Scan for the cell matching the given text and deliver its [x, y] coordinate at center. 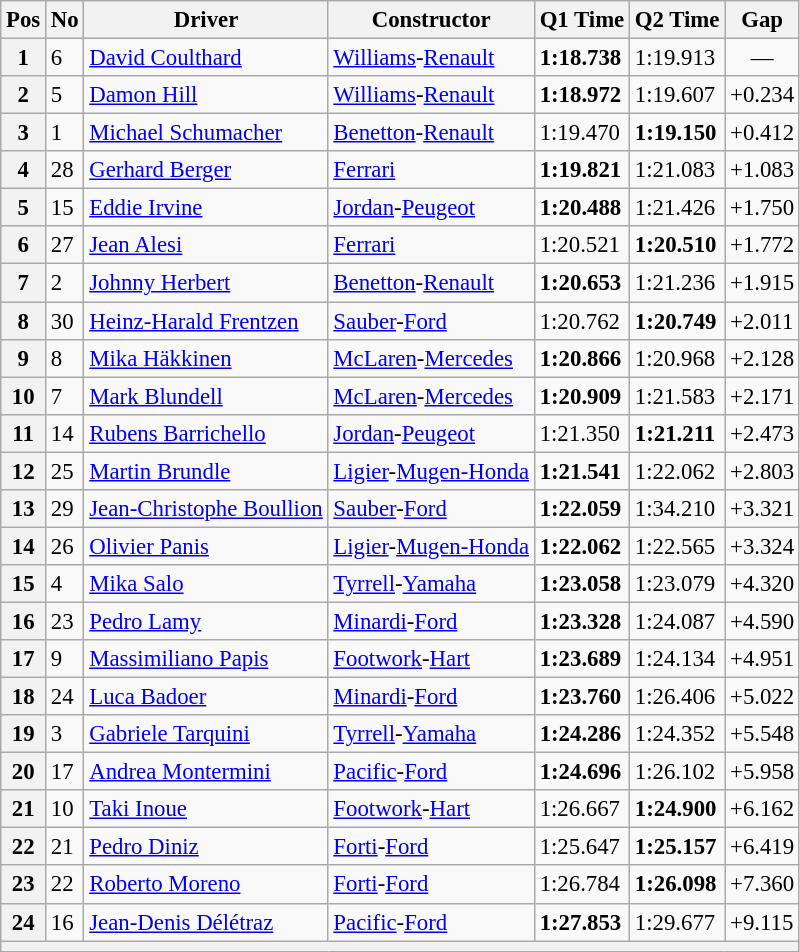
1:20.909 [582, 396]
Jean Alesi [206, 245]
18 [24, 697]
Q2 Time [678, 20]
13 [24, 509]
+1.772 [762, 245]
1:25.647 [582, 847]
1:18.738 [582, 58]
1:20.521 [582, 245]
Massimiliano Papis [206, 659]
Gerhard Berger [206, 170]
— [762, 58]
1:22.059 [582, 509]
12 [24, 471]
Luca Badoer [206, 697]
29 [65, 509]
1:26.406 [678, 697]
1:22.565 [678, 546]
+5.958 [762, 772]
11 [24, 433]
Mark Blundell [206, 396]
19 [24, 734]
+9.115 [762, 922]
Q1 Time [582, 20]
1:24.900 [678, 809]
David Coulthard [206, 58]
+1.083 [762, 170]
1:23.079 [678, 584]
+2.011 [762, 321]
+3.321 [762, 509]
Johnny Herbert [206, 283]
1:21.583 [678, 396]
1:20.968 [678, 358]
1:26.102 [678, 772]
Constructor [431, 20]
1:24.352 [678, 734]
1:26.098 [678, 885]
1:19.470 [582, 133]
+2.473 [762, 433]
Heinz-Harald Frentzen [206, 321]
Pos [24, 20]
+7.360 [762, 885]
Jean-Denis Délétraz [206, 922]
+4.320 [762, 584]
1:27.853 [582, 922]
Roberto Moreno [206, 885]
1:21.426 [678, 208]
1:24.286 [582, 734]
1:29.677 [678, 922]
+6.162 [762, 809]
30 [65, 321]
1:24.134 [678, 659]
+4.951 [762, 659]
1:20.510 [678, 245]
Mika Salo [206, 584]
1:20.653 [582, 283]
+0.412 [762, 133]
Driver [206, 20]
1:20.762 [582, 321]
Gap [762, 20]
+4.590 [762, 621]
1:19.913 [678, 58]
+3.324 [762, 546]
+2.128 [762, 358]
1:21.211 [678, 433]
1:26.784 [582, 885]
27 [65, 245]
+5.548 [762, 734]
1:23.328 [582, 621]
Rubens Barrichello [206, 433]
1:21.236 [678, 283]
1:19.607 [678, 95]
+0.234 [762, 95]
+2.803 [762, 471]
1:23.760 [582, 697]
1:21.350 [582, 433]
Andrea Montermini [206, 772]
1:18.972 [582, 95]
No [65, 20]
Pedro Lamy [206, 621]
1:25.157 [678, 847]
Pedro Diniz [206, 847]
1:24.087 [678, 621]
1:24.696 [582, 772]
1:23.058 [582, 584]
Eddie Irvine [206, 208]
1:20.866 [582, 358]
Martin Brundle [206, 471]
1:26.667 [582, 809]
1:34.210 [678, 509]
26 [65, 546]
+2.171 [762, 396]
Taki Inoue [206, 809]
1:19.150 [678, 133]
28 [65, 170]
20 [24, 772]
Olivier Panis [206, 546]
1:21.541 [582, 471]
+5.022 [762, 697]
Jean-Christophe Boullion [206, 509]
25 [65, 471]
+6.419 [762, 847]
1:23.689 [582, 659]
1:21.083 [678, 170]
Mika Häkkinen [206, 358]
1:20.488 [582, 208]
Damon Hill [206, 95]
+1.750 [762, 208]
1:20.749 [678, 321]
Michael Schumacher [206, 133]
Gabriele Tarquini [206, 734]
+1.915 [762, 283]
1:19.821 [582, 170]
